Output the (X, Y) coordinate of the center of the cell containing the given text.  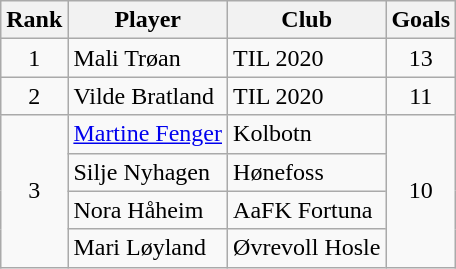
Martine Fenger (148, 134)
Nora Håheim (148, 210)
Vilde Bratland (148, 96)
Mali Trøan (148, 58)
11 (421, 96)
Club (307, 20)
Kolbotn (307, 134)
Rank (34, 20)
Player (148, 20)
Hønefoss (307, 172)
1 (34, 58)
Øvrevoll Hosle (307, 248)
Silje Nyhagen (148, 172)
10 (421, 191)
Goals (421, 20)
13 (421, 58)
AaFK Fortuna (307, 210)
3 (34, 191)
2 (34, 96)
Mari Løyland (148, 248)
